Capture the cell that displays the provided text and extract its [X, Y] central coordinate. 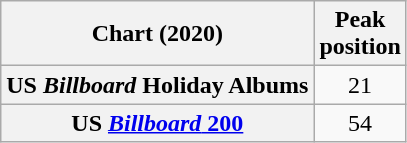
Chart (2020) [158, 34]
US Billboard Holiday Albums [158, 85]
21 [360, 85]
Peakposition [360, 34]
US Billboard 200 [158, 123]
54 [360, 123]
